Capture the cell that displays the provided text and extract its (x, y) central coordinate. 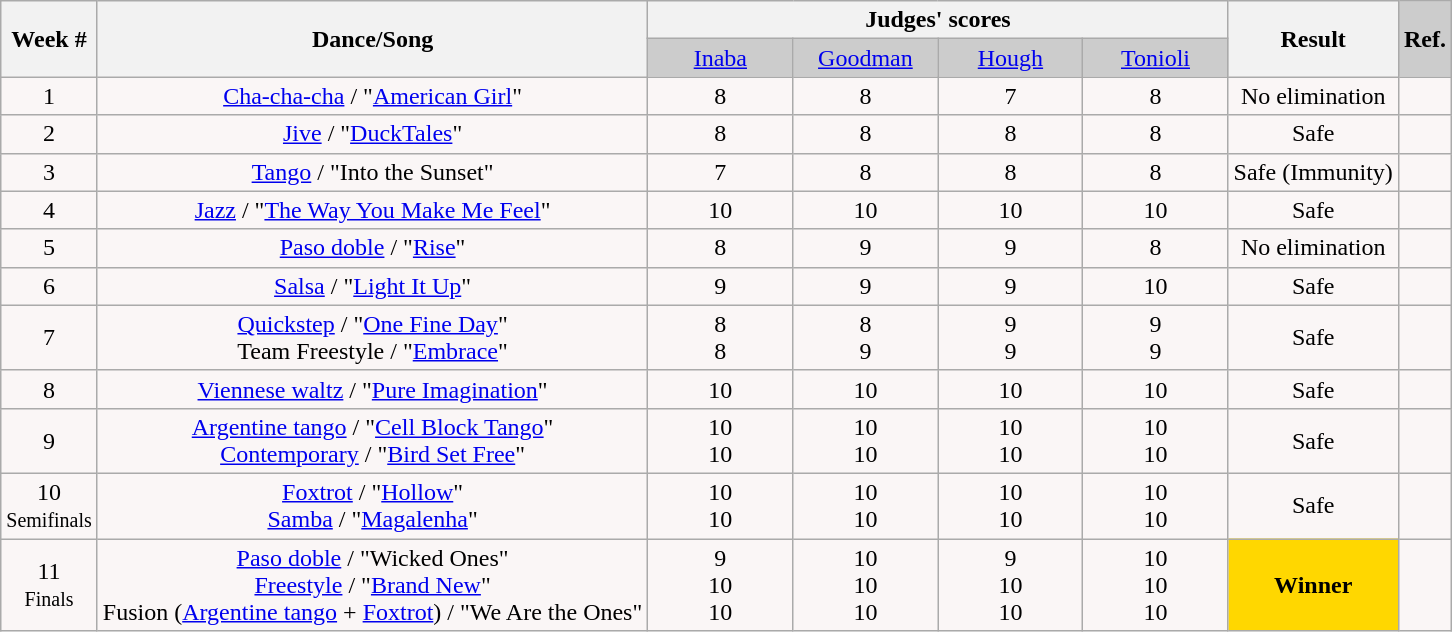
3 (50, 172)
Jazz / "The Way You Make Me Feel" (372, 210)
Viennese waltz / "Pure Imagination" (372, 389)
6 (50, 286)
1 (50, 96)
Ref. (1424, 39)
Tonioli (1156, 58)
Salsa / "Light It Up" (372, 286)
Week # (50, 39)
Judges' scores (938, 20)
Winner (1313, 584)
Dance/Song (372, 39)
Paso doble / "Wicked Ones"Freestyle / "Brand New"Fusion (Argentine tango + Foxtrot) / "We Are the Ones" (372, 584)
Cha-cha-cha / "American Girl" (372, 96)
89 (866, 338)
10Semifinals (50, 506)
Goodman (866, 58)
Argentine tango / "Cell Block Tango"Contemporary / "Bird Set Free" (372, 440)
5 (50, 248)
2 (50, 134)
88 (720, 338)
Inaba (720, 58)
11Finals (50, 584)
Result (1313, 39)
Paso doble / "Rise" (372, 248)
Foxtrot / "Hollow"Samba / "Magalenha" (372, 506)
Safe (Immunity) (1313, 172)
4 (50, 210)
Tango / "Into the Sunset" (372, 172)
Jive / "DuckTales" (372, 134)
Hough (1010, 58)
Quickstep / "One Fine Day"Team Freestyle / "Embrace" (372, 338)
